From the cell containing the given text, extract its center point as (x, y) coordinate. 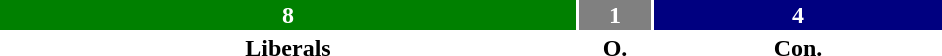
1 (615, 15)
8 (288, 15)
4 (798, 15)
